Output the (X, Y) coordinate of the center of the cell containing the given text.  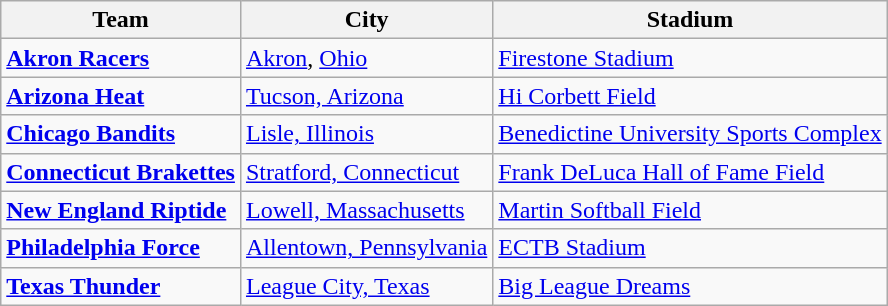
New England Riptide (121, 210)
Lisle, Illinois (366, 134)
Stratford, Connecticut (366, 172)
Hi Corbett Field (690, 96)
Akron, Ohio (366, 58)
City (366, 20)
ECTB Stadium (690, 248)
Arizona Heat (121, 96)
Connecticut Brakettes (121, 172)
Team (121, 20)
Lowell, Massachusetts (366, 210)
Chicago Bandits (121, 134)
Martin Softball Field (690, 210)
League City, Texas (366, 286)
Tucson, Arizona (366, 96)
Philadelphia Force (121, 248)
Texas Thunder (121, 286)
Frank DeLuca Hall of Fame Field (690, 172)
Allentown, Pennsylvania (366, 248)
Big League Dreams (690, 286)
Benedictine University Sports Complex (690, 134)
Stadium (690, 20)
Akron Racers (121, 58)
Firestone Stadium (690, 58)
